Detect which cell encompasses the target text, then output its (X, Y) center coordinate. 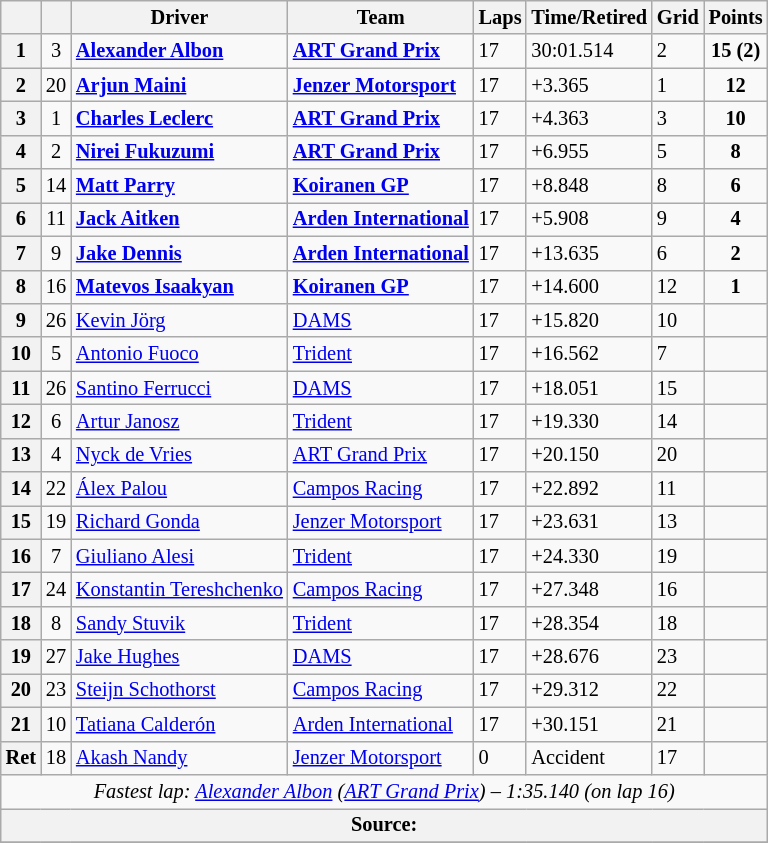
Jake Hughes (180, 657)
Álex Palou (180, 489)
Santino Ferrucci (180, 388)
Nyck de Vries (180, 455)
+3.365 (589, 85)
Richard Gonda (180, 522)
Arjun Maini (180, 85)
15 (2) (736, 51)
+8.848 (589, 186)
Points (736, 17)
Artur Janosz (180, 421)
+5.908 (589, 219)
Jake Dennis (180, 253)
Nirei Fukuzumi (180, 152)
24 (56, 589)
Ret (21, 758)
+4.363 (589, 118)
Fastest lap: Alexander Albon (ART Grand Prix) – 1:35.140 (on lap 16) (384, 791)
+30.151 (589, 724)
+20.150 (589, 455)
+6.955 (589, 152)
Grid (678, 17)
Matt Parry (180, 186)
Accident (589, 758)
Sandy Stuvik (180, 623)
+15.820 (589, 320)
+27.348 (589, 589)
Source: (384, 825)
+14.600 (589, 287)
+13.635 (589, 253)
Laps (500, 17)
Jack Aitken (180, 219)
Konstantin Tereshchenko (180, 589)
+23.631 (589, 522)
Giuliano Alesi (180, 556)
Akash Nandy (180, 758)
+29.312 (589, 690)
27 (56, 657)
+24.330 (589, 556)
Steijn Schothorst (180, 690)
0 (500, 758)
+22.892 (589, 489)
Time/Retired (589, 17)
Tatiana Calderón (180, 724)
Kevin Jörg (180, 320)
Alexander Albon (180, 51)
+19.330 (589, 421)
30:01.514 (589, 51)
Driver (180, 17)
+28.676 (589, 657)
+28.354 (589, 623)
Team (381, 17)
Matevos Isaakyan (180, 287)
+16.562 (589, 354)
Charles Leclerc (180, 118)
+18.051 (589, 388)
Antonio Fuoco (180, 354)
